Search for the cell housing the specified text and yield its (X, Y) center coordinate. 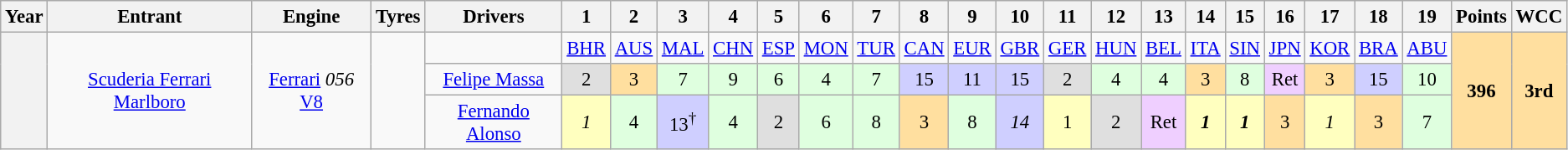
BHR (586, 49)
18 (1379, 17)
ESP (778, 49)
GER (1068, 49)
ITA (1205, 49)
13† (683, 122)
Tyres (398, 17)
Felipe Massa (494, 80)
Entrant (150, 17)
SIN (1245, 49)
Engine (311, 17)
HUN (1116, 49)
WCC (1539, 17)
Points (1481, 17)
13 (1164, 17)
396 (1481, 91)
5 (778, 17)
AUS (633, 49)
Year (24, 17)
JPN (1285, 49)
Fernando Alonso (494, 122)
Ferrari 056 V8 (311, 91)
16 (1285, 17)
19 (1427, 17)
BEL (1164, 49)
CHN (733, 49)
TUR (876, 49)
12 (1116, 17)
3rd (1539, 91)
GBR (1019, 49)
MAL (683, 49)
EUR (972, 49)
BRA (1379, 49)
Scuderia Ferrari Marlboro (150, 91)
CAN (924, 49)
Drivers (494, 17)
17 (1330, 17)
MON (826, 49)
KOR (1330, 49)
ABU (1427, 49)
